Provide the (X, Y) coordinate of the cell's center where the given text is located.  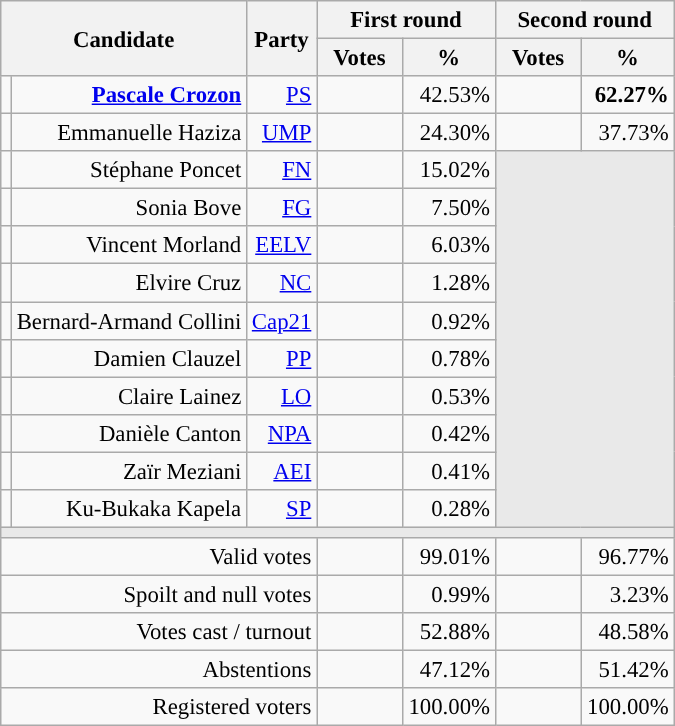
7.50% (448, 208)
Zaïr Meziani (128, 471)
UMP (282, 133)
PP (282, 358)
52.88% (448, 632)
0.53% (448, 396)
Danièle Canton (128, 433)
Candidate (124, 38)
Valid votes (159, 557)
0.42% (448, 433)
AEI (282, 471)
Votes cast / turnout (159, 632)
Ku-Bukaka Kapela (128, 509)
0.41% (448, 471)
96.77% (628, 557)
Abstentions (159, 670)
Elvire Cruz (128, 283)
Claire Lainez (128, 396)
47.12% (448, 670)
NC (282, 283)
First round (406, 20)
FG (282, 208)
24.30% (448, 133)
Cap21 (282, 321)
Damien Clauzel (128, 358)
FN (282, 170)
1.28% (448, 283)
Spoilt and null votes (159, 594)
48.58% (628, 632)
Second round (584, 20)
Emmanuelle Haziza (128, 133)
Registered voters (159, 707)
0.28% (448, 509)
PS (282, 95)
Sonia Bove (128, 208)
62.27% (628, 95)
15.02% (448, 170)
Stéphane Poncet (128, 170)
3.23% (628, 594)
EELV (282, 245)
37.73% (628, 133)
Bernard-Armand Collini (128, 321)
0.78% (448, 358)
Vincent Morland (128, 245)
42.53% (448, 95)
NPA (282, 433)
SP (282, 509)
99.01% (448, 557)
LO (282, 396)
51.42% (628, 670)
6.03% (448, 245)
0.99% (448, 594)
Party (282, 38)
Pascale Crozon (128, 95)
0.92% (448, 321)
